Return the (X, Y) coordinate for the center point of the cell that contains the specified text.  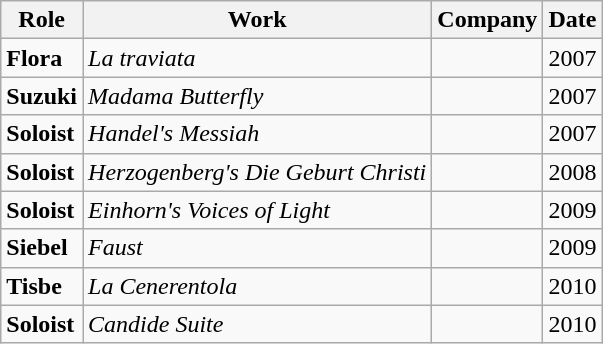
Madama Butterfly (258, 96)
Herzogenberg's Die Geburt Christi (258, 172)
Date (572, 20)
Suzuki (42, 96)
Candide Suite (258, 324)
Tisbe (42, 286)
Flora (42, 58)
La Cenerentola (258, 286)
Handel's Messiah (258, 134)
2008 (572, 172)
La traviata (258, 58)
Siebel (42, 248)
Einhorn's Voices of Light (258, 210)
Faust (258, 248)
Role (42, 20)
Work (258, 20)
Company (488, 20)
